Find where the given text appears and provide that cell's center as (X, Y) coordinate. 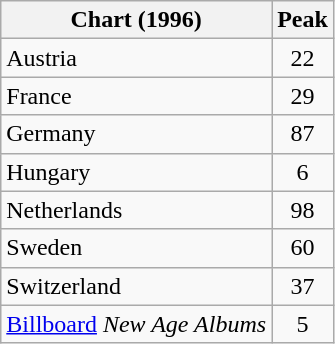
5 (303, 324)
Chart (1996) (136, 20)
98 (303, 210)
29 (303, 96)
87 (303, 134)
Peak (303, 20)
Sweden (136, 248)
Switzerland (136, 286)
Billboard New Age Albums (136, 324)
Germany (136, 134)
22 (303, 58)
Hungary (136, 172)
Austria (136, 58)
60 (303, 248)
37 (303, 286)
Netherlands (136, 210)
France (136, 96)
6 (303, 172)
